Locate the cell with the specified text and output its [x, y] center coordinate. 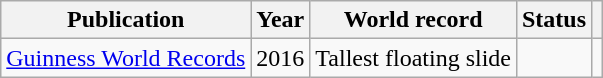
Year [280, 20]
World record [414, 20]
Publication [126, 20]
Tallest floating slide [414, 58]
2016 [280, 58]
Guinness World Records [126, 58]
Status [554, 20]
